Output the [x, y] coordinate of the center of the cell containing the given text.  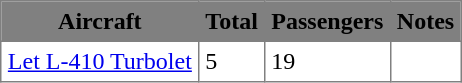
Let L-410 Turbolet [100, 61]
Total [232, 21]
Aircraft [100, 21]
Notes [426, 21]
19 [328, 61]
Passengers [328, 21]
5 [232, 61]
